Scan for the cell matching the given text and deliver its (x, y) coordinate at center. 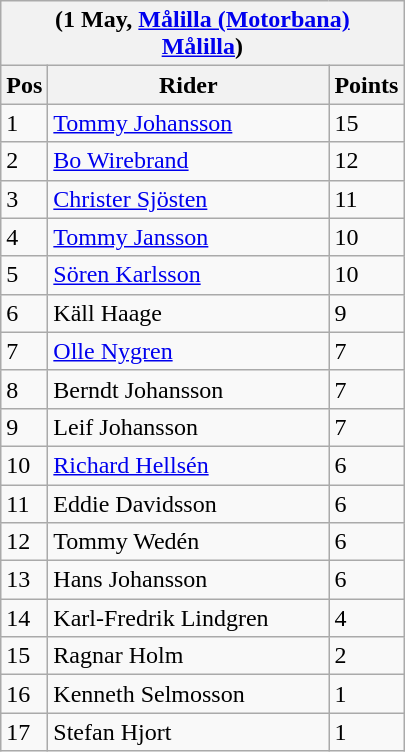
8 (24, 389)
Tommy Jansson (188, 237)
Stefan Hjort (188, 732)
14 (24, 618)
Rider (188, 85)
Points (366, 85)
Tommy Wedén (188, 542)
16 (24, 694)
(1 May, Målilla (Motorbana)Målilla) (202, 34)
13 (24, 580)
Karl-Fredrik Lindgren (188, 618)
Hans Johansson (188, 580)
Christer Sjösten (188, 199)
17 (24, 732)
Berndt Johansson (188, 389)
Tommy Johansson (188, 123)
Käll Haage (188, 313)
Leif Johansson (188, 427)
Kenneth Selmosson (188, 694)
Ragnar Holm (188, 656)
Pos (24, 85)
3 (24, 199)
Richard Hellsén (188, 465)
Eddie Davidsson (188, 503)
5 (24, 275)
Olle Nygren (188, 351)
Bo Wirebrand (188, 161)
Sören Karlsson (188, 275)
